Extract the (x, y) coordinate from the center of the cell holding the provided text.  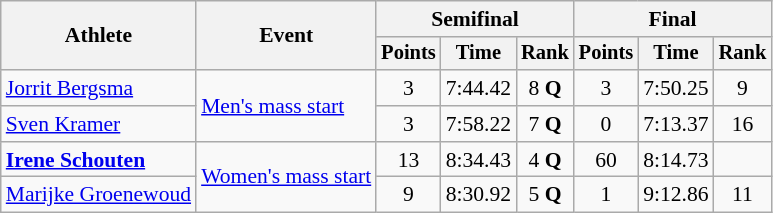
Irene Schouten (98, 160)
0 (606, 124)
8:14.73 (676, 160)
Event (286, 36)
Women's mass start (286, 178)
4 Q (545, 160)
Men's mass start (286, 106)
1 (606, 195)
13 (408, 160)
60 (606, 160)
9:12.86 (676, 195)
Jorrit Bergsma (98, 88)
8:30.92 (478, 195)
16 (743, 124)
8:34.43 (478, 160)
7:58.22 (478, 124)
5 Q (545, 195)
7:13.37 (676, 124)
Sven Kramer (98, 124)
8 Q (545, 88)
Marijke Groenewoud (98, 195)
7:50.25 (676, 88)
Athlete (98, 36)
Final (672, 19)
Semifinal (474, 19)
7 Q (545, 124)
7:44.42 (478, 88)
11 (743, 195)
